From the cell containing the given text, extract its center point as (x, y) coordinate. 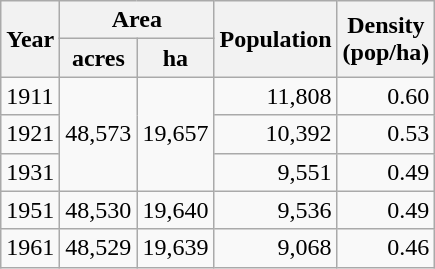
0.46 (386, 248)
0.60 (386, 96)
48,529 (98, 248)
1961 (30, 248)
10,392 (276, 134)
Year (30, 39)
19,639 (176, 248)
Area (137, 20)
Density(pop/ha) (386, 39)
11,808 (276, 96)
19,657 (176, 134)
1911 (30, 96)
9,068 (276, 248)
48,530 (98, 210)
1951 (30, 210)
1921 (30, 134)
0.53 (386, 134)
ha (176, 58)
19,640 (176, 210)
1931 (30, 172)
Population (276, 39)
acres (98, 58)
9,536 (276, 210)
9,551 (276, 172)
48,573 (98, 134)
